Determine the [X, Y] coordinate at the center of the cell enclosing the given text.  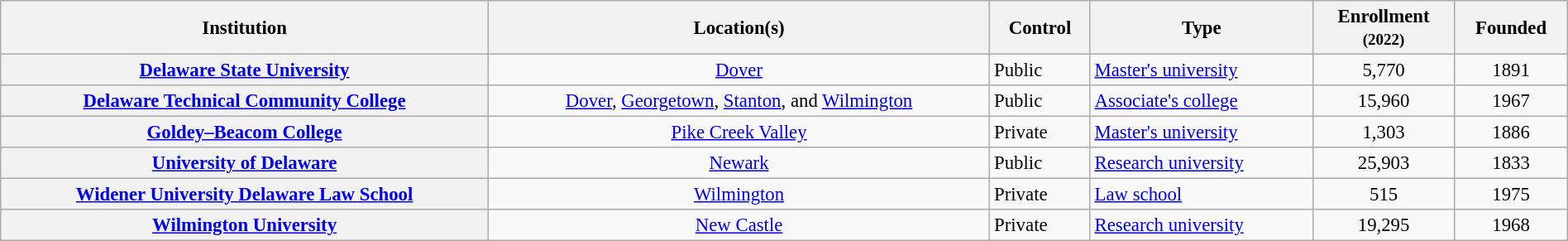
Delaware Technical Community College [245, 101]
1833 [1511, 163]
Founded [1511, 28]
Widener University Delaware Law School [245, 195]
Goldey–Beacom College [245, 133]
25,903 [1383, 163]
5,770 [1383, 70]
Control [1040, 28]
Law school [1201, 195]
Dover, Georgetown, Stanton, and Wilmington [739, 101]
1891 [1511, 70]
Delaware State University [245, 70]
Location(s) [739, 28]
Newark [739, 163]
Research university [1201, 163]
Type [1201, 28]
1975 [1511, 195]
1886 [1511, 133]
Pike Creek Valley [739, 133]
515 [1383, 195]
Dover [739, 70]
Enrollment(2022) [1383, 28]
University of Delaware [245, 163]
Institution [245, 28]
1967 [1511, 101]
1,303 [1383, 133]
Wilmington [739, 195]
Associate's college [1201, 101]
15,960 [1383, 101]
